From the cell containing the given text, extract its center point as [x, y] coordinate. 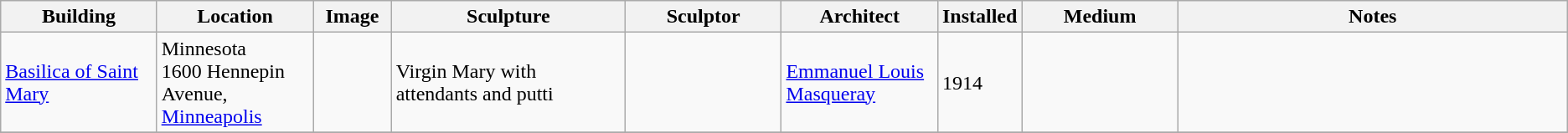
Emmanuel Louis Masqueray [859, 82]
Minnesota1600 Hennepin Avenue,Minneapolis [235, 82]
Architect [859, 17]
Basilica of Saint Mary [79, 82]
Sculpture [508, 17]
Location [235, 17]
1914 [979, 82]
Installed [979, 17]
Image [352, 17]
Notes [1372, 17]
Building [79, 17]
Sculptor [704, 17]
Medium [1100, 17]
Virgin Mary with attendants and putti [508, 82]
